Output the (X, Y) coordinate of the center of the cell containing the given text.  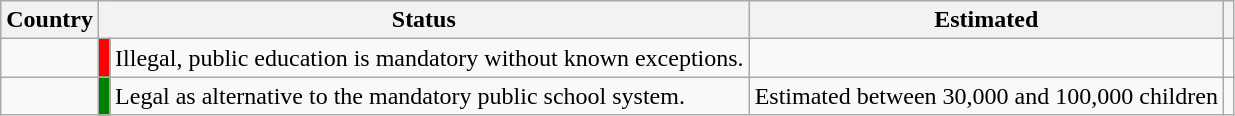
Status (424, 20)
Illegal, public education is mandatory without known exceptions. (430, 58)
Estimated between 30,000 and 100,000 children (986, 96)
Legal as alternative to the mandatory public school system. (430, 96)
Estimated (986, 20)
Country (50, 20)
